Extract the [x, y] coordinate from the center of the cell holding the provided text.  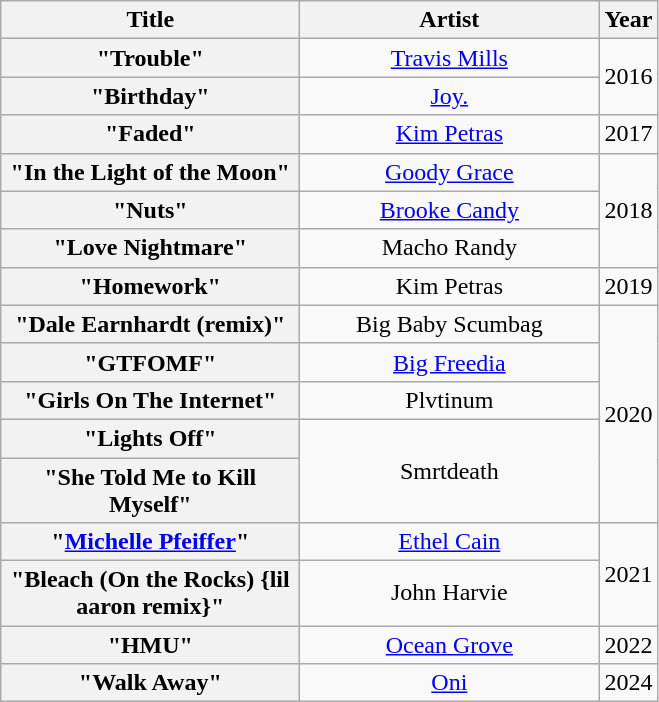
2019 [628, 286]
2020 [628, 414]
Artist [450, 20]
Ocean Grove [450, 645]
"Homework" [150, 286]
"Birthday" [150, 96]
"In the Light of the Moon" [150, 172]
Title [150, 20]
"HMU" [150, 645]
Year [628, 20]
Plvtinum [450, 400]
"Dale Earnhardt (remix)" [150, 324]
2024 [628, 683]
2017 [628, 134]
2022 [628, 645]
"Nuts" [150, 210]
Travis Mills [450, 58]
Big Baby Scumbag [450, 324]
Ethel Cain [450, 542]
"Love Nightmare" [150, 248]
"GTFOMF" [150, 362]
Brooke Candy [450, 210]
"Faded" [150, 134]
2018 [628, 210]
Goody Grace [450, 172]
"Michelle Pfeiffer" [150, 542]
Smrtdeath [450, 470]
2021 [628, 574]
Macho Randy [450, 248]
Joy. [450, 96]
"Lights Off" [150, 438]
Big Freedia [450, 362]
Oni [450, 683]
"She Told Me to Kill Myself" [150, 490]
2016 [628, 77]
John Harvie [450, 594]
"Bleach (On the Rocks) {lil aaron remix}" [150, 594]
"Trouble" [150, 58]
"Girls On The Internet" [150, 400]
"Walk Away" [150, 683]
